Search for the cell housing the specified text and yield its (X, Y) center coordinate. 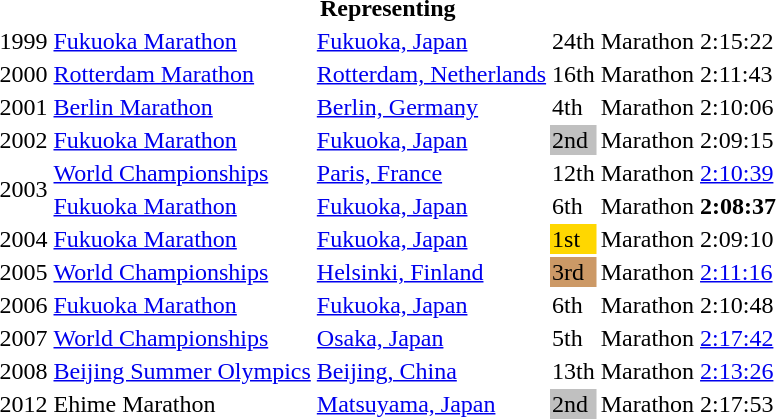
16th (574, 74)
Osaka, Japan (431, 338)
4th (574, 107)
3rd (574, 272)
5th (574, 338)
Berlin Marathon (182, 107)
24th (574, 41)
1st (574, 239)
Rotterdam Marathon (182, 74)
12th (574, 173)
Berlin, Germany (431, 107)
13th (574, 371)
Beijing, China (431, 371)
Helsinki, Finland (431, 272)
Paris, France (431, 173)
Rotterdam, Netherlands (431, 74)
Ehime Marathon (182, 404)
Beijing Summer Olympics (182, 371)
Matsuyama, Japan (431, 404)
